For the text-containing cell, return its midpoint in [x, y] coordinate format. 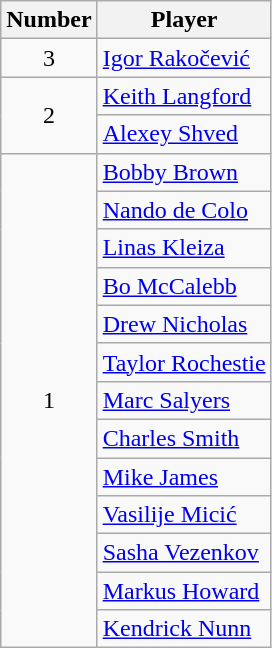
2 [49, 115]
3 [49, 58]
Kendrick Nunn [184, 629]
Igor Rakočević [184, 58]
Charles Smith [184, 438]
Markus Howard [184, 591]
Nando de Colo [184, 210]
Bo McCalebb [184, 286]
1 [49, 400]
Number [49, 20]
Player [184, 20]
Bobby Brown [184, 172]
Keith Langford [184, 96]
Drew Nicholas [184, 324]
Sasha Vezenkov [184, 553]
Mike James [184, 477]
Marc Salyers [184, 400]
Alexey Shved [184, 134]
Linas Kleiza [184, 248]
Vasilije Micić [184, 515]
Taylor Rochestie [184, 362]
